Search for the cell housing the specified text and yield its (x, y) center coordinate. 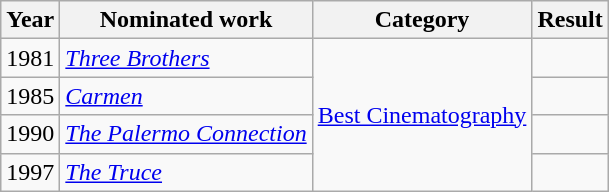
Category (422, 20)
1985 (30, 96)
Best Cinematography (422, 115)
Nominated work (186, 20)
Result (570, 20)
1990 (30, 134)
1981 (30, 58)
Three Brothers (186, 58)
The Palermo Connection (186, 134)
Year (30, 20)
The Truce (186, 172)
1997 (30, 172)
Carmen (186, 96)
